Detect which cell encompasses the target text, then output its (x, y) center coordinate. 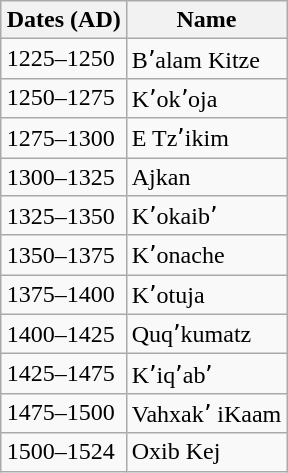
Name (206, 20)
Oxib Kej (206, 452)
1500–1524 (64, 452)
1225–1250 (64, 59)
Kʼonache (206, 255)
Vahxakʼ iKaam (206, 413)
1400–1425 (64, 334)
1350–1375 (64, 255)
Kʼokʼoja (206, 98)
Quqʼkumatz (206, 334)
1275–1300 (64, 138)
1250–1275 (64, 98)
Bʼalam Kitze (206, 59)
Kʼokaibʼ (206, 216)
1325–1350 (64, 216)
1425–1475 (64, 374)
E Tzʼikim (206, 138)
Dates (AD) (64, 20)
Kʼotuja (206, 295)
1475–1500 (64, 413)
1300–1325 (64, 177)
Ajkan (206, 177)
1375–1400 (64, 295)
Kʼiqʼabʼ (206, 374)
